Detect which cell encompasses the target text, then output its (X, Y) center coordinate. 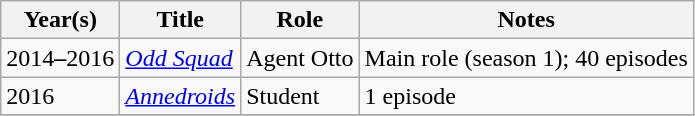
2016 (60, 96)
2014–2016 (60, 58)
Year(s) (60, 20)
Agent Otto (300, 58)
Notes (526, 20)
1 episode (526, 96)
Annedroids (180, 96)
Odd Squad (180, 58)
Main role (season 1); 40 episodes (526, 58)
Title (180, 20)
Student (300, 96)
Role (300, 20)
